Scan for the cell matching the given text and deliver its (x, y) coordinate at center. 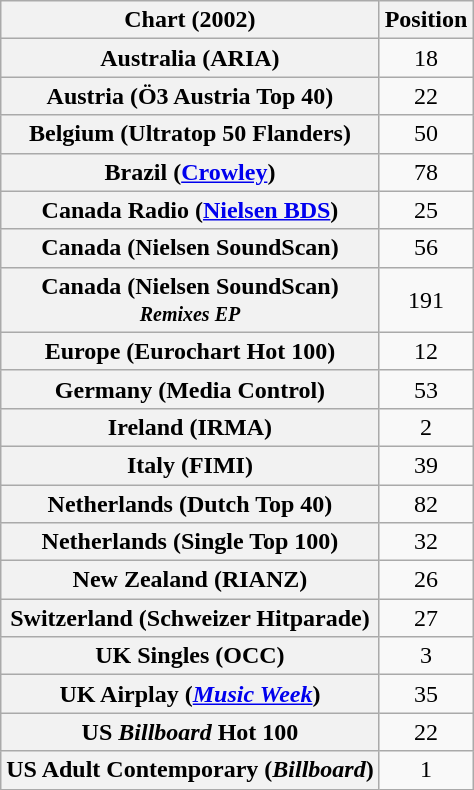
Netherlands (Dutch Top 40) (190, 503)
Netherlands (Single Top 100) (190, 542)
1 (426, 770)
53 (426, 389)
Chart (2002) (190, 20)
12 (426, 351)
Position (426, 20)
Brazil (Crowley) (190, 172)
35 (426, 694)
Germany (Media Control) (190, 389)
Switzerland (Schweizer Hitparade) (190, 618)
191 (426, 300)
Italy (FIMI) (190, 465)
39 (426, 465)
Canada (Nielsen SoundScan)Remixes EP (190, 300)
Canada Radio (Nielsen BDS) (190, 210)
18 (426, 58)
Austria (Ö3 Austria Top 40) (190, 96)
Belgium (Ultratop 50 Flanders) (190, 134)
UK Airplay (Music Week) (190, 694)
3 (426, 656)
New Zealand (RIANZ) (190, 580)
78 (426, 172)
82 (426, 503)
27 (426, 618)
Canada (Nielsen SoundScan) (190, 248)
Ireland (IRMA) (190, 427)
Australia (ARIA) (190, 58)
US Billboard Hot 100 (190, 732)
32 (426, 542)
2 (426, 427)
UK Singles (OCC) (190, 656)
Europe (Eurochart Hot 100) (190, 351)
56 (426, 248)
25 (426, 210)
26 (426, 580)
US Adult Contemporary (Billboard) (190, 770)
50 (426, 134)
